Scan for the cell matching the given text and deliver its [X, Y] coordinate at center. 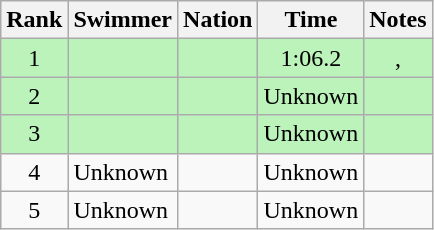
1:06.2 [311, 58]
Swimmer [123, 20]
Time [311, 20]
3 [34, 134]
2 [34, 96]
, [398, 58]
Nation [218, 20]
4 [34, 172]
5 [34, 210]
Rank [34, 20]
1 [34, 58]
Notes [398, 20]
